Return (x, y) of the center of cell containing provided text 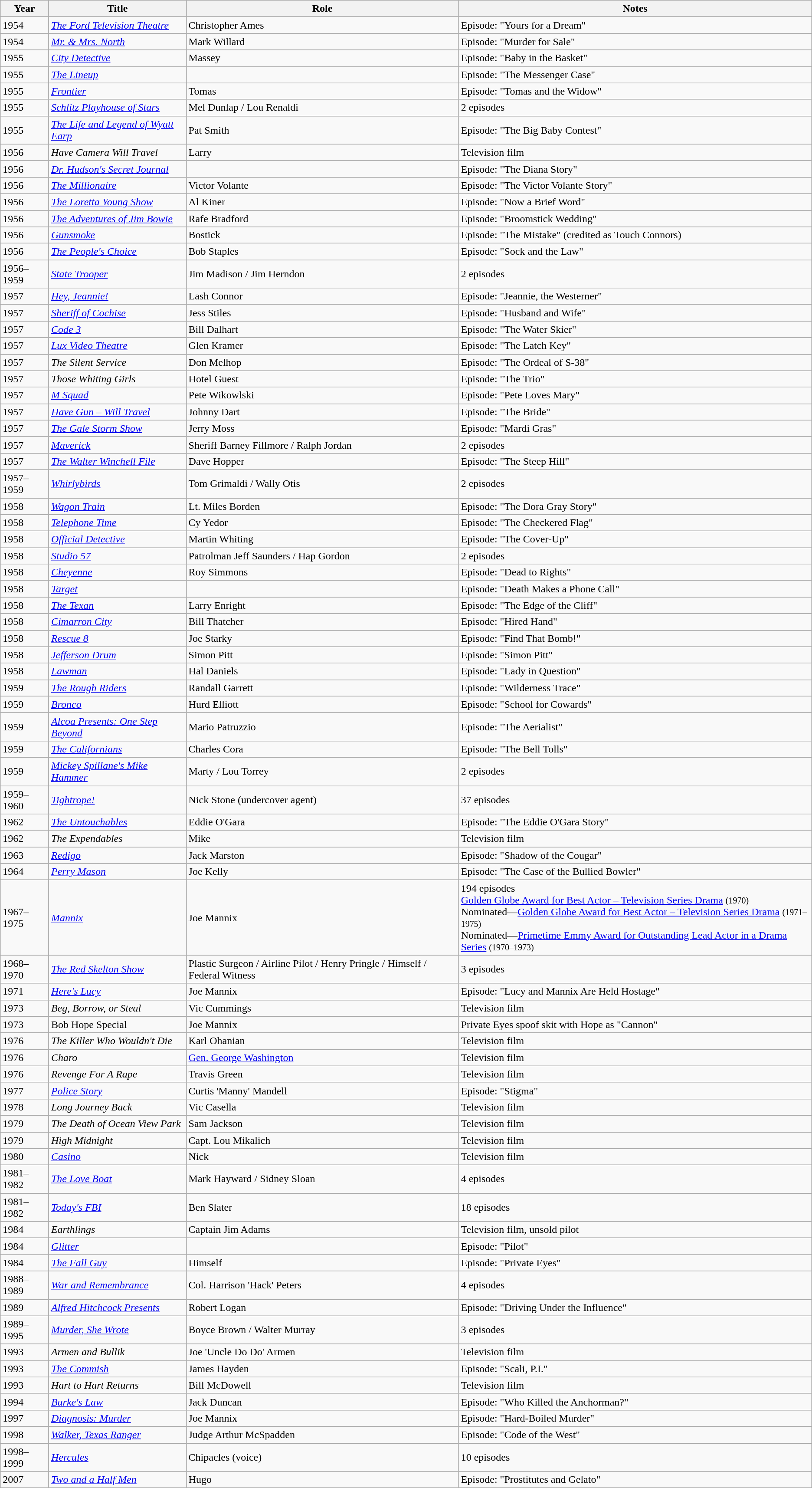
Plastic Surgeon / Airline Pilot / Henry Pringle / Himself / Federal Witness (322, 969)
The Killer Who Wouldn't Die (117, 1041)
Cimarron City (117, 622)
Episode: "Scali, P.I." (635, 1369)
Episode: "Find That Bomb!" (635, 638)
Ben Slater (322, 1207)
Episode: "Pete Loves Mary" (635, 395)
1968–1970 (25, 969)
Maverick (117, 445)
Armen and Bullik (117, 1352)
Episode: "The Bell Tolls" (635, 749)
Captain Jim Adams (322, 1230)
Episode: "The Cover-Up" (635, 539)
Hey, Jeannie! (117, 296)
1978 (25, 1107)
Episode: "The Victor Volante Story" (635, 185)
The Love Boat (117, 1179)
Vic Casella (322, 1107)
Himself (322, 1263)
Beg, Borrow, or Steal (117, 1008)
1963 (25, 855)
Episode: "Baby in the Basket" (635, 58)
Robert Logan (322, 1307)
Don Melhop (322, 362)
Episode: "The Bride" (635, 412)
Sheriff of Cochise (117, 313)
Episode: "Simon Pitt" (635, 655)
The Texan (117, 605)
Casino (117, 1157)
Jack Duncan (322, 1402)
Episode: "The Mistake" (credited as Touch Connors) (635, 235)
Dr. Hudson's Secret Journal (117, 169)
Charles Cora (322, 749)
Larry (322, 152)
Studio 57 (117, 556)
State Trooper (117, 274)
Rafe Bradford (322, 218)
Role (322, 9)
The Gale Storm Show (117, 428)
The Ford Television Theatre (117, 25)
High Midnight (117, 1140)
Bob Hope Special (117, 1025)
Episode: "Jeannie, the Westerner" (635, 296)
Capt. Lou Mikalich (322, 1140)
Patrolman Jeff Saunders / Hap Gordon (322, 556)
Larry Enright (322, 605)
Nick (322, 1157)
Al Kiner (322, 202)
Lawman (117, 671)
1956–1959 (25, 274)
M Squad (117, 395)
Jefferson Drum (117, 655)
Hugo (322, 1480)
The Commish (117, 1369)
Episode: "Lady in Question" (635, 671)
1980 (25, 1157)
The Rough Riders (117, 688)
The Silent Service (117, 362)
Mark Willard (322, 42)
Vic Cummings (322, 1008)
Episode: "Hired Hand" (635, 622)
Episode: "Yours for a Dream" (635, 25)
Walker, Texas Ranger (117, 1435)
Episode: "Private Eyes" (635, 1263)
Joe Starky (322, 638)
Episode: "Dead to Rights" (635, 572)
Karl Ohanian (322, 1041)
City Detective (117, 58)
Dave Hopper (322, 461)
Private Eyes spoof skit with Hope as "Cannon" (635, 1025)
Jess Stiles (322, 313)
Long Journey Back (117, 1107)
Telephone Time (117, 523)
Marty / Lou Torrey (322, 772)
Episode: "School for Cowards" (635, 704)
The Californians (117, 749)
Gen. George Washington (322, 1058)
Episode: "The Trio" (635, 379)
1997 (25, 1418)
1977 (25, 1091)
Hal Daniels (322, 671)
Episode: "Prostitutes and Gelato" (635, 1480)
Episode: "Code of the West" (635, 1435)
Mannix (117, 917)
Glitter (117, 1246)
1957–1959 (25, 483)
Travis Green (322, 1074)
Episode: "The Case of the Bullied Bowler" (635, 872)
Lux Video Theatre (117, 346)
Episode: "Hard-Boiled Murder" (635, 1418)
2007 (25, 1480)
Episode: "The Big Baby Contest" (635, 130)
Have Gun – Will Travel (117, 412)
Episode: "Death Makes a Phone Call" (635, 589)
Target (117, 589)
Bill Dalhart (322, 329)
The People's Choice (117, 252)
Episode: "Driving Under the Influence" (635, 1307)
Diagnosis: Murder (117, 1418)
Alfred Hitchcock Presents (117, 1307)
Hotel Guest (322, 379)
Lt. Miles Borden (322, 506)
Jerry Moss (322, 428)
Nick Stone (undercover agent) (322, 799)
Episode: "Now a Brief Word" (635, 202)
18 episodes (635, 1207)
The Lineup (117, 75)
Episode: "Broomstick Wedding" (635, 218)
10 episodes (635, 1457)
Schlitz Playhouse of Stars (117, 108)
The Death of Ocean View Park (117, 1123)
Episode: "Husband and Wife" (635, 313)
Episode: "The Checkered Flag" (635, 523)
Pete Wikowlski (322, 395)
Year (25, 9)
Have Camera Will Travel (117, 152)
Boyce Brown / Walter Murray (322, 1330)
Episode: "Pilot" (635, 1246)
Randall Garrett (322, 688)
1971 (25, 992)
The Fall Guy (117, 1263)
Tightrope! (117, 799)
1989–1995 (25, 1330)
Today's FBI (117, 1207)
Jim Madison / Jim Herndon (322, 274)
Episode: "Stigma" (635, 1091)
Episode: "The Latch Key" (635, 346)
Episode: "The Edge of the Cliff" (635, 605)
Episode: "Shadow of the Cougar" (635, 855)
Christopher Ames (322, 25)
Hurd Elliott (322, 704)
Those Whiting Girls (117, 379)
Episode: "The Aerialist" (635, 726)
1998 (25, 1435)
1989 (25, 1307)
1964 (25, 872)
Bill Thatcher (322, 622)
Episode: "Mardi Gras" (635, 428)
James Hayden (322, 1369)
Hercules (117, 1457)
Frontier (117, 91)
Episode: "Murder for Sale" (635, 42)
Episode: "Sock and the Law" (635, 252)
Johnny Dart (322, 412)
Sam Jackson (322, 1123)
Massey (322, 58)
Episode: "Lucy and Mannix Are Held Hostage" (635, 992)
Police Story (117, 1091)
The Millionaire (117, 185)
Television film, unsold pilot (635, 1230)
Mr. & Mrs. North (117, 42)
Joe Kelly (322, 872)
The Untouchables (117, 822)
Redigo (117, 855)
Rescue 8 (117, 638)
Notes (635, 9)
Tomas (322, 91)
Mickey Spillane's Mike Hammer (117, 772)
The Expendables (117, 839)
Alcoa Presents: One Step Beyond (117, 726)
Official Detective (117, 539)
1988–1989 (25, 1285)
Code 3 (117, 329)
Two and a Half Men (117, 1480)
Revenge For A Rape (117, 1074)
1967–1975 (25, 917)
Here's Lucy (117, 992)
Jack Marston (322, 855)
1998–1999 (25, 1457)
Curtis 'Manny' Mandell (322, 1091)
Mel Dunlap / Lou Renaldi (322, 108)
Judge Arthur McSpadden (322, 1435)
Episode: "The Water Skier" (635, 329)
Mario Patruzzio (322, 726)
Eddie O'Gara (322, 822)
Episode: "The Dora Gray Story" (635, 506)
Roy Simmons (322, 572)
The Adventures of Jim Bowie (117, 218)
Tom Grimaldi / Wally Otis (322, 483)
Wagon Train (117, 506)
1959–1960 (25, 799)
Gunsmoke (117, 235)
Bill McDowell (322, 1385)
Murder, She Wrote (117, 1330)
Sheriff Barney Fillmore / Ralph Jordan (322, 445)
Episode: "The Eddie O'Gara Story" (635, 822)
Bronco (117, 704)
Joe 'Uncle Do Do' Armen (322, 1352)
Bostick (322, 235)
Perry Mason (117, 872)
The Red Skelton Show (117, 969)
Episode: "Wilderness Trace" (635, 688)
Lash Connor (322, 296)
Simon Pitt (322, 655)
Col. Harrison 'Hack' Peters (322, 1285)
Episode: "The Ordeal of S-38" (635, 362)
The Walter Winchell File (117, 461)
Bob Staples (322, 252)
Episode: "The Messenger Case" (635, 75)
The Life and Legend of Wyatt Earp (117, 130)
Earthlings (117, 1230)
1994 (25, 1402)
Cheyenne (117, 572)
Cy Yedor (322, 523)
Whirlybirds (117, 483)
Burke's Law (117, 1402)
Mark Hayward / Sidney Sloan (322, 1179)
Victor Volante (322, 185)
37 episodes (635, 799)
Episode: "The Steep Hill" (635, 461)
War and Remembrance (117, 1285)
Title (117, 9)
Mike (322, 839)
The Loretta Young Show (117, 202)
Martin Whiting (322, 539)
Episode: "Who Killed the Anchorman?" (635, 1402)
Glen Kramer (322, 346)
Hart to Hart Returns (117, 1385)
Chipacles (voice) (322, 1457)
Pat Smith (322, 130)
Episode: "The Diana Story" (635, 169)
Episode: "Tomas and the Widow" (635, 91)
Charo (117, 1058)
